Locate the cell with the specified text and output its (X, Y) center coordinate. 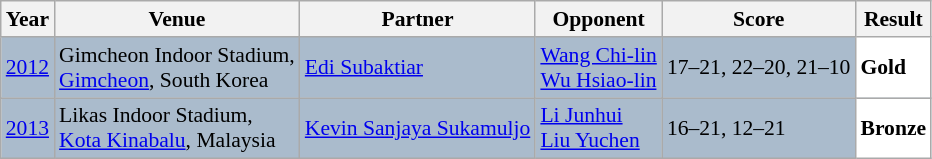
Opponent (598, 19)
17–21, 22–20, 21–10 (759, 68)
Edi Subaktiar (418, 68)
Wang Chi-lin Wu Hsiao-lin (598, 68)
Year (28, 19)
2012 (28, 68)
Score (759, 19)
Result (893, 19)
Gimcheon Indoor Stadium,Gimcheon, South Korea (177, 68)
Likas Indoor Stadium,Kota Kinabalu, Malaysia (177, 128)
Kevin Sanjaya Sukamuljo (418, 128)
Li Junhui Liu Yuchen (598, 128)
Bronze (893, 128)
Venue (177, 19)
Gold (893, 68)
Partner (418, 19)
16–21, 12–21 (759, 128)
2013 (28, 128)
